Extract the (X, Y) coordinate from the center of the cell holding the provided text.  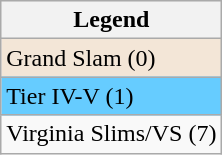
Tier IV-V (1) (112, 96)
Legend (112, 20)
Virginia Slims/VS (7) (112, 134)
Grand Slam (0) (112, 58)
